Pinpoint the cell where the given text exists, returning its (x, y) midpoint coordinate. 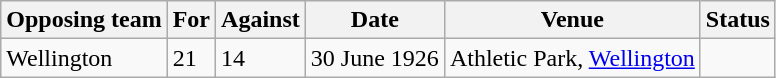
Venue (572, 20)
Against (261, 20)
21 (191, 58)
For (191, 20)
14 (261, 58)
Wellington (84, 58)
Opposing team (84, 20)
Status (738, 20)
Date (374, 20)
Athletic Park, Wellington (572, 58)
30 June 1926 (374, 58)
